From the cell containing the given text, extract its center point as [x, y] coordinate. 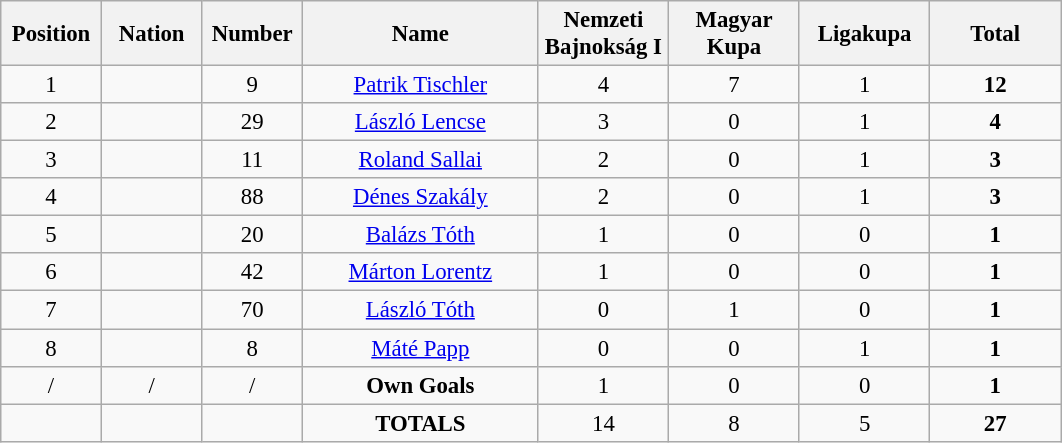
11 [252, 160]
Number [252, 34]
70 [252, 310]
Márton Lorentz [421, 273]
9 [252, 85]
14 [604, 423]
Balázs Tóth [421, 235]
20 [252, 235]
Nation [152, 34]
6 [52, 273]
TOTALS [421, 423]
29 [252, 122]
27 [996, 423]
László Tóth [421, 310]
Patrik Tischler [421, 85]
88 [252, 197]
Name [421, 34]
Position [52, 34]
Magyar Kupa [734, 34]
Total [996, 34]
Ligakupa [864, 34]
Dénes Szakály [421, 197]
12 [996, 85]
László Lencse [421, 122]
42 [252, 273]
Roland Sallai [421, 160]
Own Goals [421, 385]
Nemzeti Bajnokság I [604, 34]
Máté Papp [421, 348]
